Pinpoint the cell where the given text exists, returning its [x, y] midpoint coordinate. 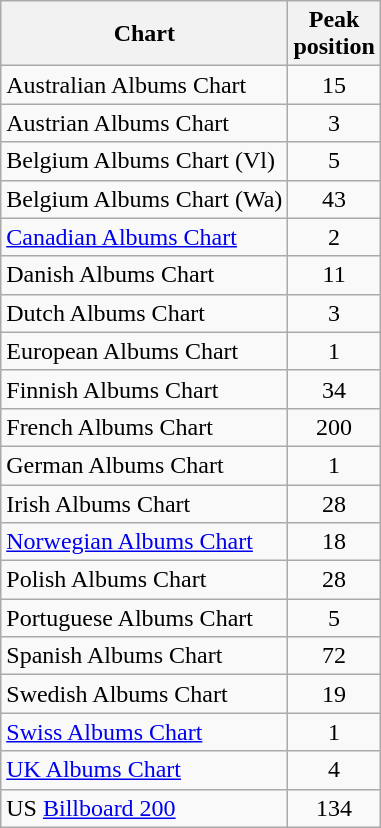
72 [334, 656]
Chart [144, 34]
Belgium Albums Chart (Wa) [144, 199]
Belgium Albums Chart (Vl) [144, 161]
Peakposition [334, 34]
Irish Albums Chart [144, 503]
Norwegian Albums Chart [144, 542]
German Albums Chart [144, 465]
Dutch Albums Chart [144, 313]
34 [334, 389]
19 [334, 694]
Australian Albums Chart [144, 85]
15 [334, 85]
Austrian Albums Chart [144, 123]
2 [334, 237]
UK Albums Chart [144, 770]
French Albums Chart [144, 427]
18 [334, 542]
Swedish Albums Chart [144, 694]
11 [334, 275]
US Billboard 200 [144, 808]
134 [334, 808]
Swiss Albums Chart [144, 732]
Portuguese Albums Chart [144, 618]
European Albums Chart [144, 351]
200 [334, 427]
Spanish Albums Chart [144, 656]
Finnish Albums Chart [144, 389]
Danish Albums Chart [144, 275]
43 [334, 199]
Canadian Albums Chart [144, 237]
Polish Albums Chart [144, 580]
4 [334, 770]
